Return the [x, y] coordinate for the center point of the cell that contains the specified text.  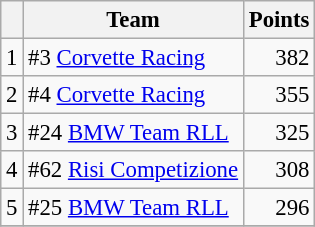
#24 BMW Team RLL [134, 133]
5 [12, 208]
#62 Risi Competizione [134, 170]
Team [134, 20]
1 [12, 58]
382 [278, 58]
#4 Corvette Racing [134, 95]
4 [12, 170]
296 [278, 208]
308 [278, 170]
355 [278, 95]
3 [12, 133]
#25 BMW Team RLL [134, 208]
325 [278, 133]
Points [278, 20]
2 [12, 95]
#3 Corvette Racing [134, 58]
